Locate the cell with the specified text and output its [x, y] center coordinate. 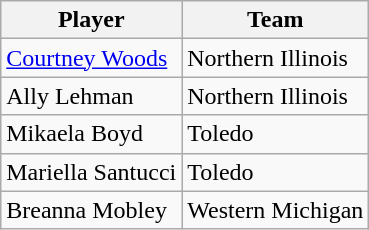
Team [276, 20]
Ally Lehman [92, 96]
Breanna Mobley [92, 210]
Player [92, 20]
Courtney Woods [92, 58]
Mariella Santucci [92, 172]
Western Michigan [276, 210]
Mikaela Boyd [92, 134]
